Provide the [x, y] coordinate of the cell's center where the given text is located.  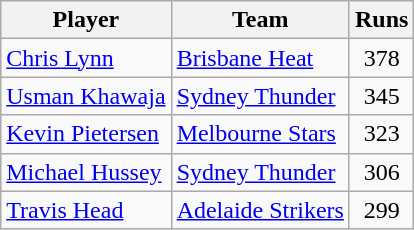
323 [381, 134]
378 [381, 58]
Runs [381, 20]
Chris Lynn [86, 58]
Kevin Pietersen [86, 134]
Brisbane Heat [260, 58]
Michael Hussey [86, 172]
Travis Head [86, 210]
Player [86, 20]
299 [381, 210]
306 [381, 172]
345 [381, 96]
Team [260, 20]
Adelaide Strikers [260, 210]
Melbourne Stars [260, 134]
Usman Khawaja [86, 96]
